Output the (X, Y) coordinate of the center of the cell containing the given text.  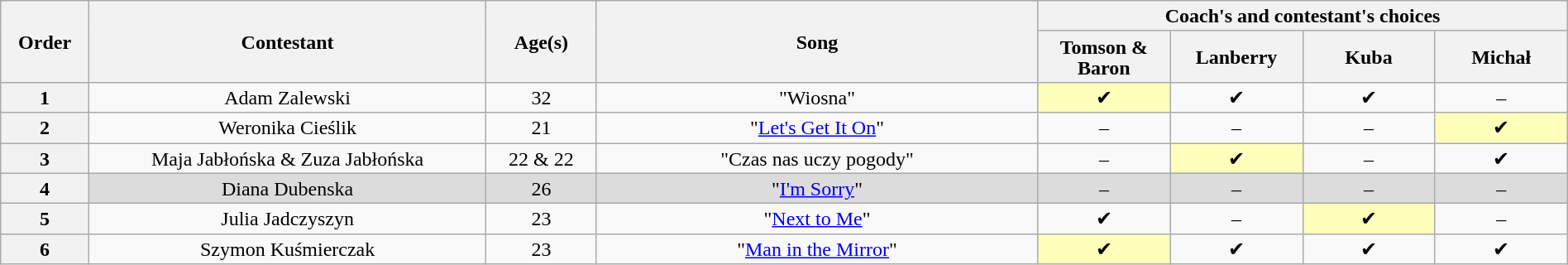
6 (45, 248)
Maja Jabłońska & Zuza Jabłońska (287, 157)
Tomson & Baron (1104, 56)
Julia Jadczyszyn (287, 219)
Adam Zalewski (287, 98)
Michał (1501, 56)
Lanberry (1236, 56)
Szymon Kuśmierczak (287, 248)
32 (541, 98)
Weronika Cieślik (287, 128)
"Man in the Mirror" (817, 248)
"Wiosna" (817, 98)
3 (45, 157)
21 (541, 128)
"Next to Me" (817, 219)
4 (45, 189)
Contestant (287, 41)
Diana Dubenska (287, 189)
1 (45, 98)
2 (45, 128)
Song (817, 41)
26 (541, 189)
"Czas nas uczy pogody" (817, 157)
Age(s) (541, 41)
5 (45, 219)
"Let's Get It On" (817, 128)
Order (45, 41)
"I'm Sorry" (817, 189)
Coach's and contestant's choices (1303, 17)
Kuba (1369, 56)
22 & 22 (541, 157)
